Detect which cell encompasses the target text, then output its [x, y] center coordinate. 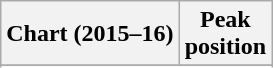
Peakposition [225, 34]
Chart (2015–16) [90, 34]
